Return the (x, y) coordinate for the center point of the cell that contains the specified text.  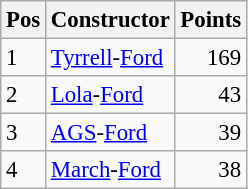
1 (24, 58)
3 (24, 133)
March-Ford (111, 170)
43 (210, 95)
39 (210, 133)
Constructor (111, 20)
2 (24, 95)
Points (210, 20)
Lola-Ford (111, 95)
Tyrrell-Ford (111, 58)
169 (210, 58)
38 (210, 170)
AGS-Ford (111, 133)
Pos (24, 20)
4 (24, 170)
